Output the [x, y] coordinate of the center of the cell containing the given text.  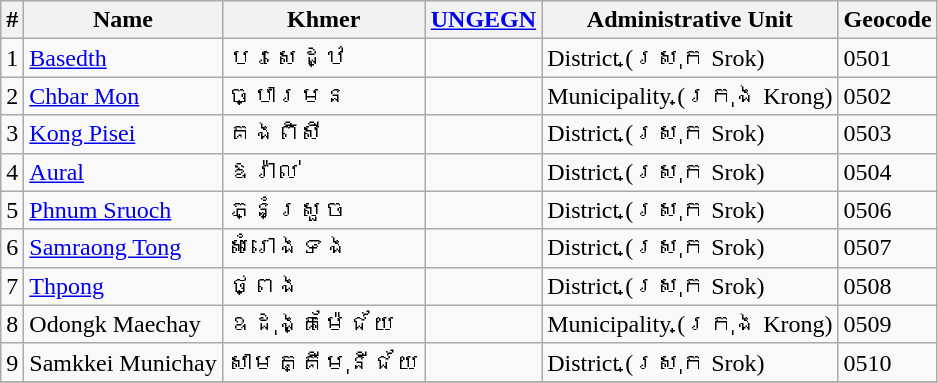
0502 [888, 96]
Basedth [123, 58]
ឧដុង្គម៉ែជ័យ [324, 324]
Kong Pisei [123, 134]
ឱរ៉ាល់ [324, 172]
5 [12, 210]
Chbar Mon [123, 96]
3 [12, 134]
ថ្ពង [324, 286]
0510 [888, 362]
0504 [888, 172]
Thpong [123, 286]
0501 [888, 58]
2 [12, 96]
បរសេដ្ឋ [324, 58]
1 [12, 58]
9 [12, 362]
Khmer [324, 20]
Geocode [888, 20]
8 [12, 324]
4 [12, 172]
Administrative Unit [690, 20]
0506 [888, 210]
ភ្នំស្រួច [324, 210]
Phnum Sruoch [123, 210]
0509 [888, 324]
0507 [888, 248]
Odongk Maechay [123, 324]
Samraong Tong [123, 248]
Name [123, 20]
Aural [123, 172]
# [12, 20]
សំរោងទង [324, 248]
សាមគ្គីមុនីជ័យ [324, 362]
6 [12, 248]
7 [12, 286]
ច្បារមន [324, 96]
UNGEGN [483, 20]
Samkkei Munichay [123, 362]
0503 [888, 134]
0508 [888, 286]
គងពិសី [324, 134]
